Pinpoint the cell where the given text exists, returning its (x, y) midpoint coordinate. 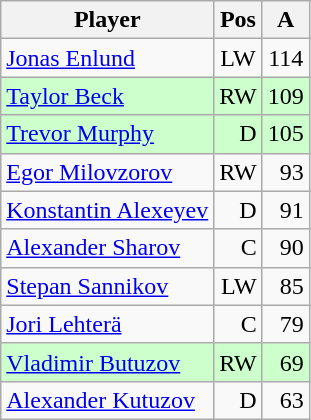
Pos (238, 20)
79 (286, 324)
Alexander Kutuzov (108, 400)
109 (286, 96)
91 (286, 210)
Stepan Sannikov (108, 286)
105 (286, 134)
114 (286, 58)
69 (286, 362)
Trevor Murphy (108, 134)
Vladimir Butuzov (108, 362)
85 (286, 286)
Jonas Enlund (108, 58)
63 (286, 400)
Taylor Beck (108, 96)
Alexander Sharov (108, 248)
Player (108, 20)
A (286, 20)
Konstantin Alexeyev (108, 210)
Jori Lehterä (108, 324)
90 (286, 248)
93 (286, 172)
Egor Milovzorov (108, 172)
